Output the [X, Y] coordinate of the center of the cell containing the given text.  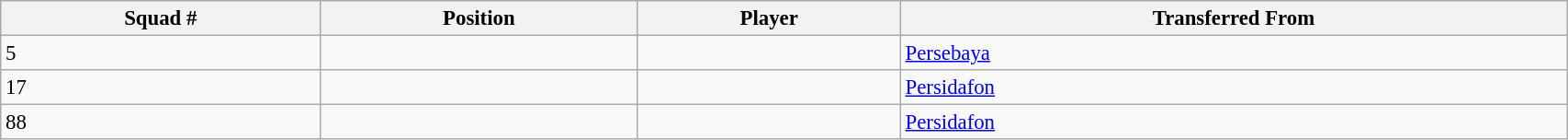
5 [161, 53]
Squad # [161, 18]
17 [161, 87]
Player [769, 18]
Position [479, 18]
88 [161, 122]
Transferred From [1233, 18]
Persebaya [1233, 53]
